Determine the [x, y] coordinate at the center of the cell enclosing the given text.  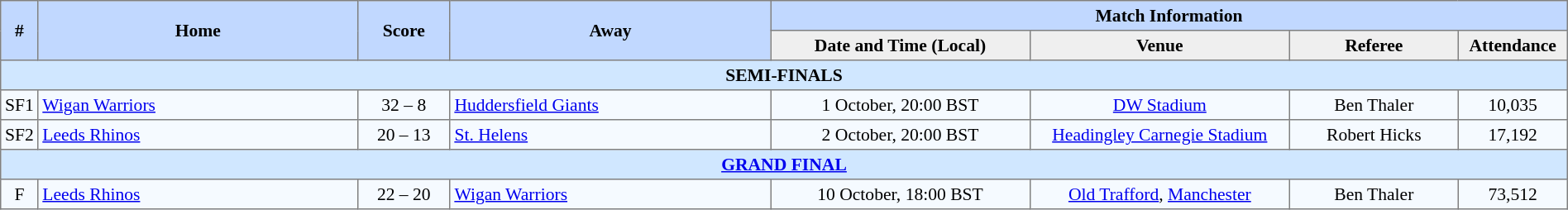
2 October, 20:00 BST [900, 135]
GRAND FINAL [784, 165]
Home [198, 31]
Match Information [1169, 16]
Venue [1159, 45]
Robert Hicks [1374, 135]
20 – 13 [404, 135]
Headingley Carnegie Stadium [1159, 135]
Old Trafford, Manchester [1159, 194]
10 October, 18:00 BST [900, 194]
Referee [1374, 45]
# [20, 31]
1 October, 20:00 BST [900, 105]
10,035 [1513, 105]
22 – 20 [404, 194]
Attendance [1513, 45]
Away [610, 31]
Huddersfield Giants [610, 105]
32 – 8 [404, 105]
17,192 [1513, 135]
Score [404, 31]
Date and Time (Local) [900, 45]
73,512 [1513, 194]
F [20, 194]
SF1 [20, 105]
SEMI-FINALS [784, 75]
SF2 [20, 135]
DW Stadium [1159, 105]
St. Helens [610, 135]
